Identify which cell holds the provided text, then report its [X, Y] central coordinate. 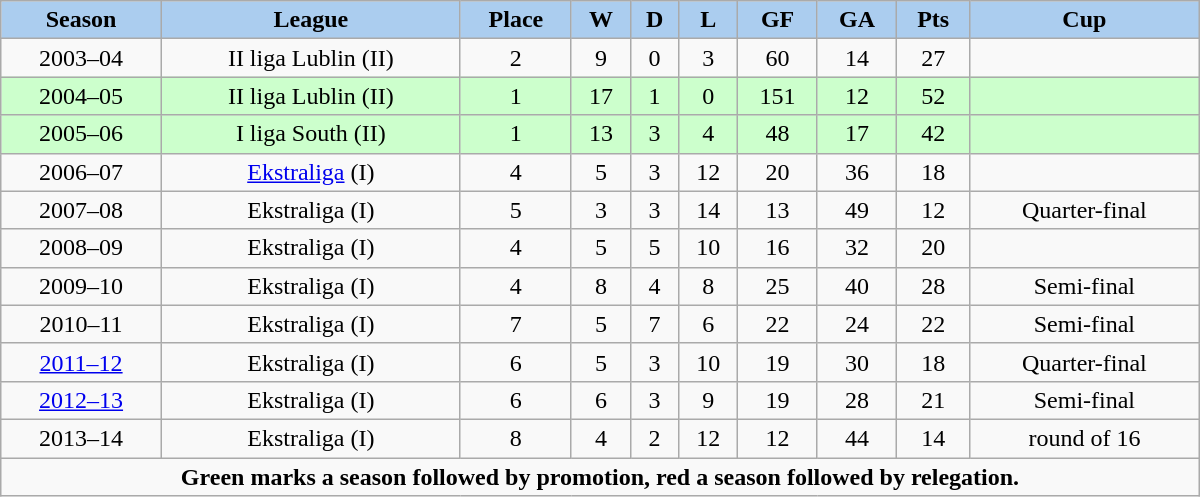
League [310, 20]
2010–11 [82, 324]
round of 16 [1085, 438]
2011–12 [82, 362]
Cup [1085, 20]
2008–09 [82, 248]
2007–08 [82, 210]
I liga South (II) [310, 134]
151 [778, 96]
2009–10 [82, 286]
2013–14 [82, 438]
60 [778, 58]
2005–06 [82, 134]
Pts [934, 20]
D [655, 20]
Green marks a season followed by promotion, red a season followed by relegation. [600, 477]
36 [857, 172]
L [708, 20]
42 [934, 134]
W [600, 20]
32 [857, 248]
2004–05 [82, 96]
2012–13 [82, 400]
2003–04 [82, 58]
Season [82, 20]
Place [516, 20]
30 [857, 362]
48 [778, 134]
GA [857, 20]
24 [857, 324]
21 [934, 400]
16 [778, 248]
2006–07 [82, 172]
49 [857, 210]
25 [778, 286]
27 [934, 58]
GF [778, 20]
44 [857, 438]
40 [857, 286]
52 [934, 96]
